Capture the cell that displays the provided text and extract its (X, Y) central coordinate. 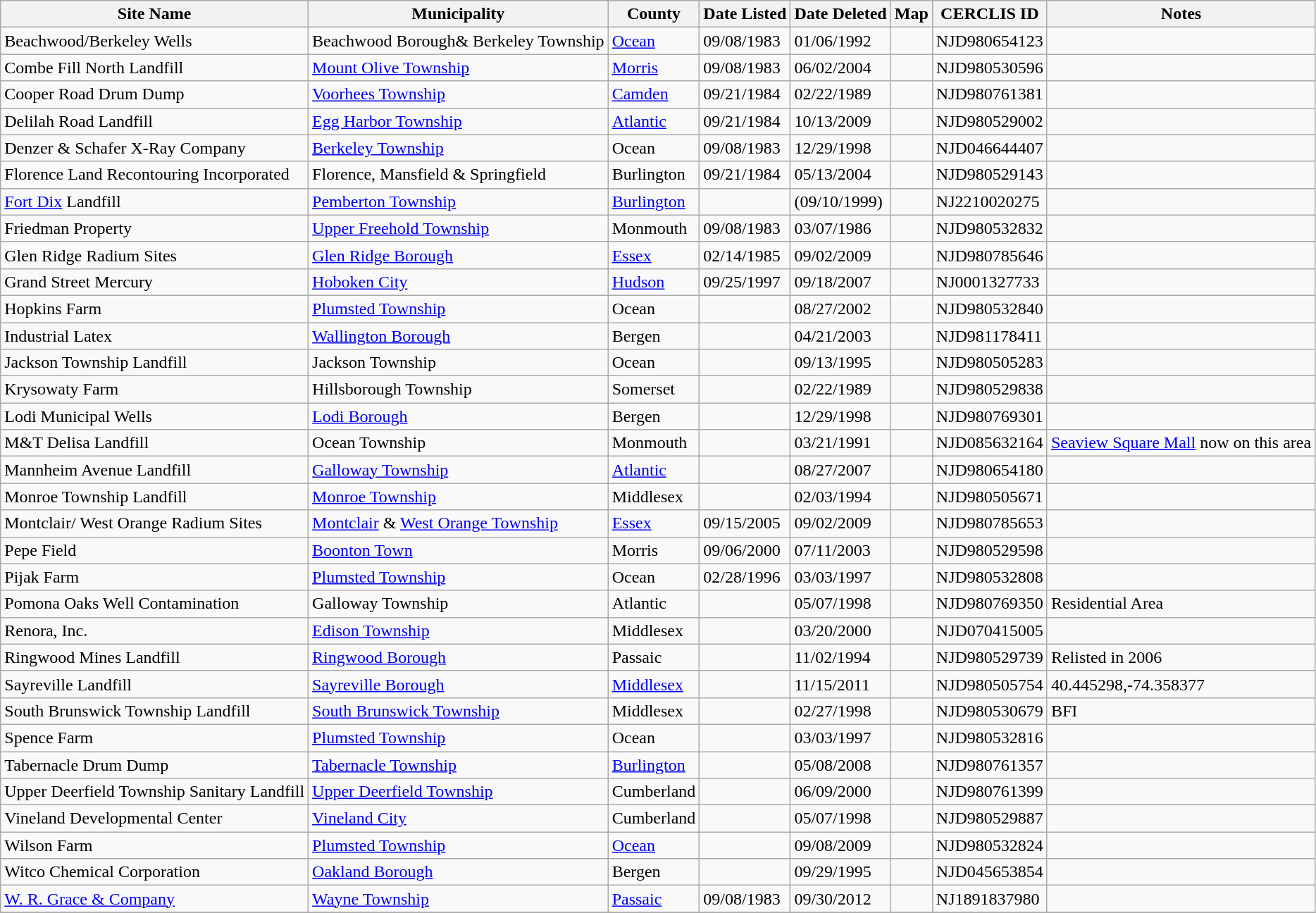
Hudson (654, 282)
Ringwood Borough (459, 657)
NJD980785653 (989, 523)
NJD980769301 (989, 416)
NJD980532808 (989, 577)
Friedman Property (155, 228)
BFI (1181, 711)
NJD980532816 (989, 738)
NJD980761399 (989, 792)
09/29/1995 (840, 872)
03/21/1991 (840, 443)
Pomona Oaks Well Contamination (155, 604)
02/03/1994 (840, 497)
Vineland City (459, 819)
Spence Farm (155, 738)
Sayreville Landfill (155, 684)
NJD980529598 (989, 550)
Boonton Town (459, 550)
Upper Deerfield Township (459, 792)
Camden (654, 94)
02/28/1996 (745, 577)
08/27/2002 (840, 309)
NJ1891837980 (989, 899)
Delilah Road Landfill (155, 121)
NJD980761357 (989, 764)
Grand Street Mercury (155, 282)
Glen Ridge Radium Sites (155, 255)
NJD980532832 (989, 228)
Beachwood Borough& Berkeley Township (459, 41)
Date Deleted (840, 14)
04/21/2003 (840, 336)
Municipality (459, 14)
02/14/1985 (745, 255)
NJD980530596 (989, 68)
Upper Deerfield Township Sanitary Landfill (155, 792)
W. R. Grace & Company (155, 899)
South Brunswick Township Landfill (155, 711)
Notes (1181, 14)
South Brunswick Township (459, 711)
Montclair/ West Orange Radium Sites (155, 523)
(09/10/1999) (840, 201)
Renora, Inc. (155, 631)
Pijak Farm (155, 577)
01/06/1992 (840, 41)
05/08/2008 (840, 764)
Witco Chemical Corporation (155, 872)
NJD980769350 (989, 604)
Mannheim Avenue Landfill (155, 470)
CERCLIS ID (989, 14)
09/30/2012 (840, 899)
Industrial Latex (155, 336)
Monroe Township Landfill (155, 497)
Lodi Borough (459, 416)
11/15/2011 (840, 684)
Krysowaty Farm (155, 390)
Ocean Township (459, 443)
09/18/2007 (840, 282)
NJD980529838 (989, 390)
09/15/2005 (745, 523)
Wallington Borough (459, 336)
NJD980505283 (989, 363)
Jackson Township (459, 363)
Wayne Township (459, 899)
NJD980529143 (989, 175)
Seaview Square Mall now on this area (1181, 443)
Wilson Farm (155, 845)
Residential Area (1181, 604)
Date Listed (745, 14)
Glen Ridge Borough (459, 255)
Site Name (155, 14)
Somerset (654, 390)
03/07/1986 (840, 228)
NJD980505754 (989, 684)
Map (912, 14)
Voorhees Township (459, 94)
11/02/1994 (840, 657)
Pemberton Township (459, 201)
NJD046644407 (989, 148)
NJD980654180 (989, 470)
NJD980529739 (989, 657)
NJ0001327733 (989, 282)
Vineland Developmental Center (155, 819)
Oakland Borough (459, 872)
09/25/1997 (745, 282)
Lodi Municipal Wells (155, 416)
Mount Olive Township (459, 68)
02/27/1998 (840, 711)
Hillsborough Township (459, 390)
Hopkins Farm (155, 309)
NJ2210020275 (989, 201)
Beachwood/Berkeley Wells (155, 41)
Berkeley Township (459, 148)
NJD085632164 (989, 443)
09/13/1995 (840, 363)
Florence, Mansfield & Springfield (459, 175)
Combe Fill North Landfill (155, 68)
09/06/2000 (745, 550)
NJD980505671 (989, 497)
Monroe Township (459, 497)
08/27/2007 (840, 470)
Egg Harbor Township (459, 121)
03/20/2000 (840, 631)
09/08/2009 (840, 845)
Cooper Road Drum Dump (155, 94)
40.445298,-74.358377 (1181, 684)
Hoboken City (459, 282)
Ringwood Mines Landfill (155, 657)
Montclair & West Orange Township (459, 523)
10/13/2009 (840, 121)
NJD070415005 (989, 631)
Relisted in 2006 (1181, 657)
NJD980532824 (989, 845)
Jackson Township Landfill (155, 363)
Denzer & Schafer X-Ray Company (155, 148)
Florence Land Recontouring Incorporated (155, 175)
Sayreville Borough (459, 684)
07/11/2003 (840, 550)
NJD980529887 (989, 819)
NJD980532840 (989, 309)
Upper Freehold Township (459, 228)
05/13/2004 (840, 175)
NJD980654123 (989, 41)
Edison Township (459, 631)
Tabernacle Drum Dump (155, 764)
NJD980785646 (989, 255)
NJD981178411 (989, 336)
NJD980761381 (989, 94)
Pepe Field (155, 550)
06/09/2000 (840, 792)
Fort Dix Landfill (155, 201)
06/02/2004 (840, 68)
M&T Delisa Landfill (155, 443)
NJD980530679 (989, 711)
NJD980529002 (989, 121)
County (654, 14)
NJD045653854 (989, 872)
Tabernacle Township (459, 764)
